Identify which cell holds the provided text, then report its (X, Y) central coordinate. 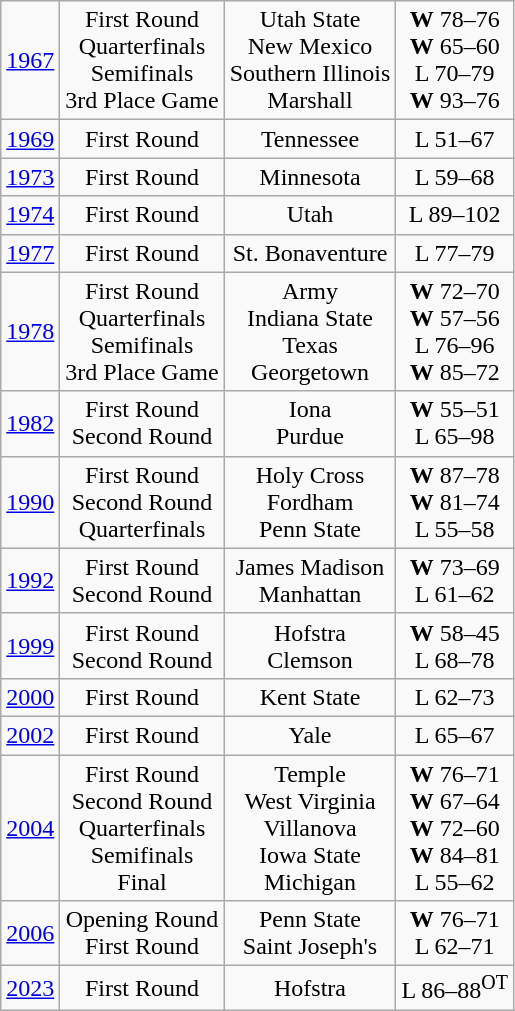
Yale (310, 735)
1974 (30, 215)
W 78–76W 65–60L 70–79W 93–76 (455, 60)
2006 (30, 934)
2000 (30, 697)
Opening RoundFirst Round (142, 934)
TempleWest VirginiaVillanovaIowa StateMichigan (310, 827)
Kent State (310, 697)
Penn StateSaint Joseph's (310, 934)
L 86–88OT (455, 988)
First RoundSecond RoundQuarterfinalsSemifinalsFinal (142, 827)
W 76–71L 62–71 (455, 934)
Holy CrossFordhamPenn State (310, 502)
1990 (30, 502)
1992 (30, 580)
2002 (30, 735)
L 77–79 (455, 253)
W 76–71W 67–64W 72–60W 84–81L 55–62 (455, 827)
1967 (30, 60)
First RoundSecond RoundQuarterfinals (142, 502)
HofstraClemson (310, 646)
Utah StateNew MexicoSouthern IllinoisMarshall (310, 60)
St. Bonaventure (310, 253)
Hofstra (310, 988)
ArmyIndiana StateTexasGeorgetown (310, 332)
Utah (310, 215)
1969 (30, 139)
Minnesota (310, 177)
L 59–68 (455, 177)
2004 (30, 827)
IonaPurdue (310, 424)
1977 (30, 253)
1978 (30, 332)
L 62–73 (455, 697)
L 65–67 (455, 735)
W 55–51L 65–98 (455, 424)
1973 (30, 177)
W 73–69L 61–62 (455, 580)
Tennessee (310, 139)
1982 (30, 424)
W 72–70W 57–56L 76–96W 85–72 (455, 332)
2023 (30, 988)
1999 (30, 646)
W 87–78W 81–74L 55–58 (455, 502)
James MadisonManhattan (310, 580)
L 51–67 (455, 139)
W 58–45L 68–78 (455, 646)
L 89–102 (455, 215)
